Search for the cell housing the specified text and yield its (X, Y) center coordinate. 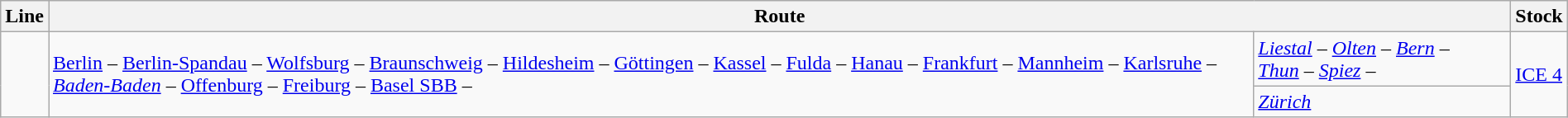
Liestal – Olten – Bern – Thun – Spiez – (1383, 59)
ICE 4 (1539, 74)
Stock (1539, 17)
Zürich (1383, 101)
Line (25, 17)
Route (779, 17)
